Provide the (X, Y) coordinate of the cell's center where the given text is located.  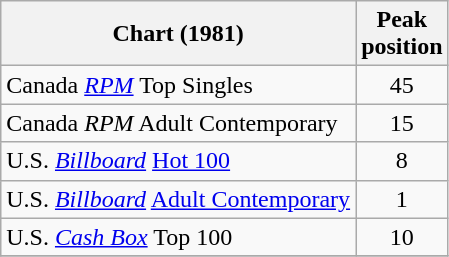
Chart (1981) (178, 34)
1 (402, 199)
45 (402, 85)
Canada RPM Top Singles (178, 85)
15 (402, 123)
U.S. Billboard Hot 100 (178, 161)
8 (402, 161)
Canada RPM Adult Contemporary (178, 123)
U.S. Cash Box Top 100 (178, 237)
10 (402, 237)
Peakposition (402, 34)
U.S. Billboard Adult Contemporary (178, 199)
